Search for the cell housing the specified text and yield its [x, y] center coordinate. 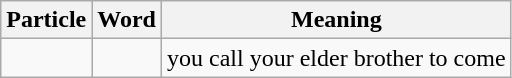
Particle [46, 20]
Word [127, 20]
you call your elder brother to come [337, 58]
Meaning [337, 20]
